For the text-containing cell, return its midpoint in (X, Y) coordinate format. 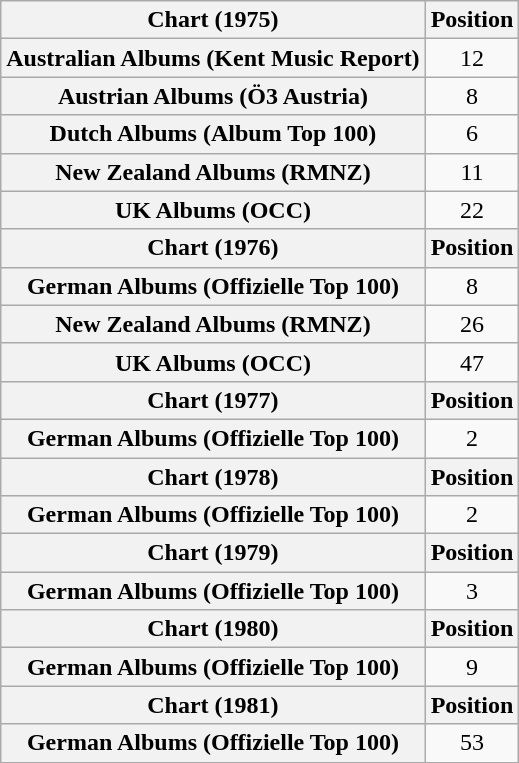
11 (472, 172)
53 (472, 743)
Chart (1979) (213, 553)
Chart (1976) (213, 248)
Chart (1978) (213, 477)
12 (472, 58)
6 (472, 134)
26 (472, 324)
Dutch Albums (Album Top 100) (213, 134)
9 (472, 667)
Chart (1977) (213, 400)
Chart (1975) (213, 20)
Austrian Albums (Ö3 Austria) (213, 96)
Chart (1981) (213, 705)
22 (472, 210)
Chart (1980) (213, 629)
47 (472, 362)
3 (472, 591)
Australian Albums (Kent Music Report) (213, 58)
